Detect which cell encompasses the target text, then output its (X, Y) center coordinate. 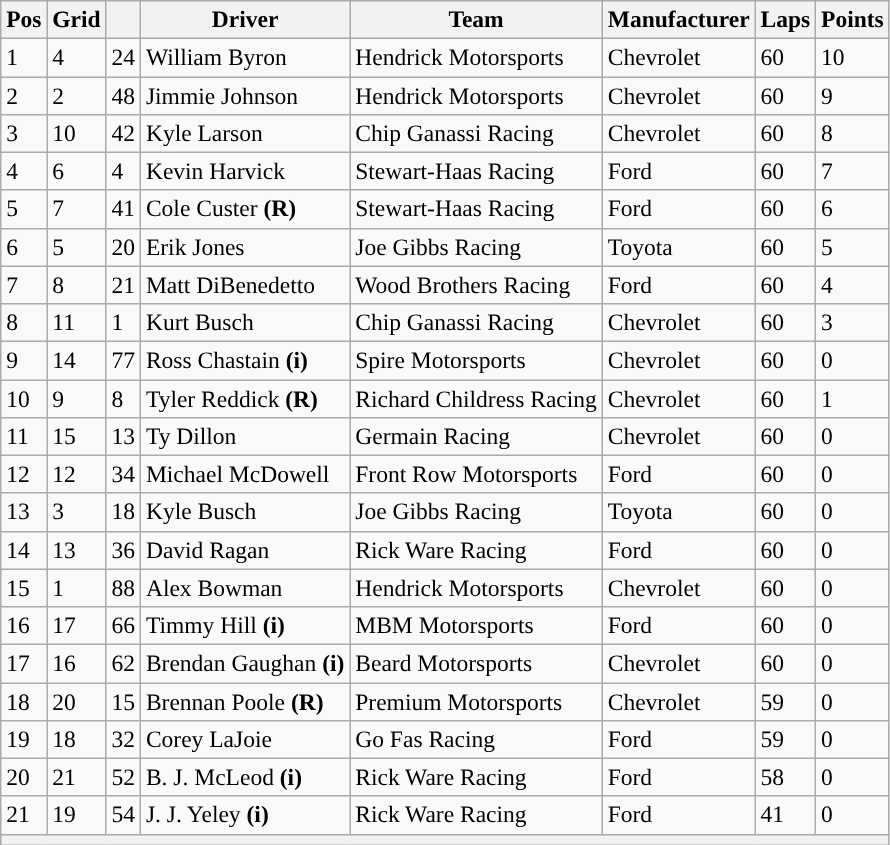
Michael McDowell (244, 474)
Corey LaJoie (244, 739)
Brennan Poole (R) (244, 701)
36 (123, 550)
88 (123, 588)
Kyle Busch (244, 512)
Grid (76, 19)
52 (123, 777)
Kyle Larson (244, 133)
Richard Childress Racing (476, 398)
Manufacturer (678, 19)
Matt DiBenedetto (244, 285)
Wood Brothers Racing (476, 285)
42 (123, 133)
77 (123, 360)
Jimmie Johnson (244, 95)
62 (123, 663)
Erik Jones (244, 247)
24 (123, 57)
Spire Motorsports (476, 360)
William Byron (244, 57)
Go Fas Racing (476, 739)
34 (123, 474)
B. J. McLeod (i) (244, 777)
Tyler Reddick (R) (244, 398)
Ross Chastain (i) (244, 360)
Timmy Hill (i) (244, 625)
Points (853, 19)
66 (123, 625)
32 (123, 739)
Beard Motorsports (476, 663)
Premium Motorsports (476, 701)
Ty Dillon (244, 436)
Kurt Busch (244, 322)
MBM Motorsports (476, 625)
Front Row Motorsports (476, 474)
Cole Custer (R) (244, 209)
David Ragan (244, 550)
Driver (244, 19)
48 (123, 95)
J. J. Yeley (i) (244, 815)
Alex Bowman (244, 588)
Pos (24, 19)
Brendan Gaughan (i) (244, 663)
Laps (786, 19)
58 (786, 777)
Kevin Harvick (244, 171)
Team (476, 19)
54 (123, 815)
Germain Racing (476, 436)
